Output the (x, y) coordinate of the center of the cell containing the given text.  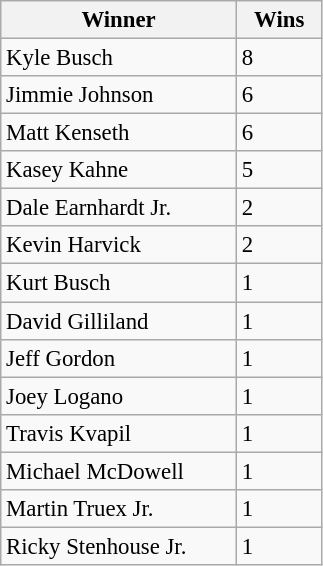
Kyle Busch (119, 58)
8 (279, 58)
Michael McDowell (119, 471)
Kevin Harvick (119, 245)
Travis Kvapil (119, 433)
5 (279, 170)
Ricky Stenhouse Jr. (119, 546)
Kurt Busch (119, 283)
Kasey Kahne (119, 170)
Dale Earnhardt Jr. (119, 208)
David Gilliland (119, 321)
Winner (119, 20)
Wins (279, 20)
Jimmie Johnson (119, 95)
Joey Logano (119, 396)
Martin Truex Jr. (119, 509)
Matt Kenseth (119, 133)
Jeff Gordon (119, 358)
